Search for the cell housing the specified text and yield its [x, y] center coordinate. 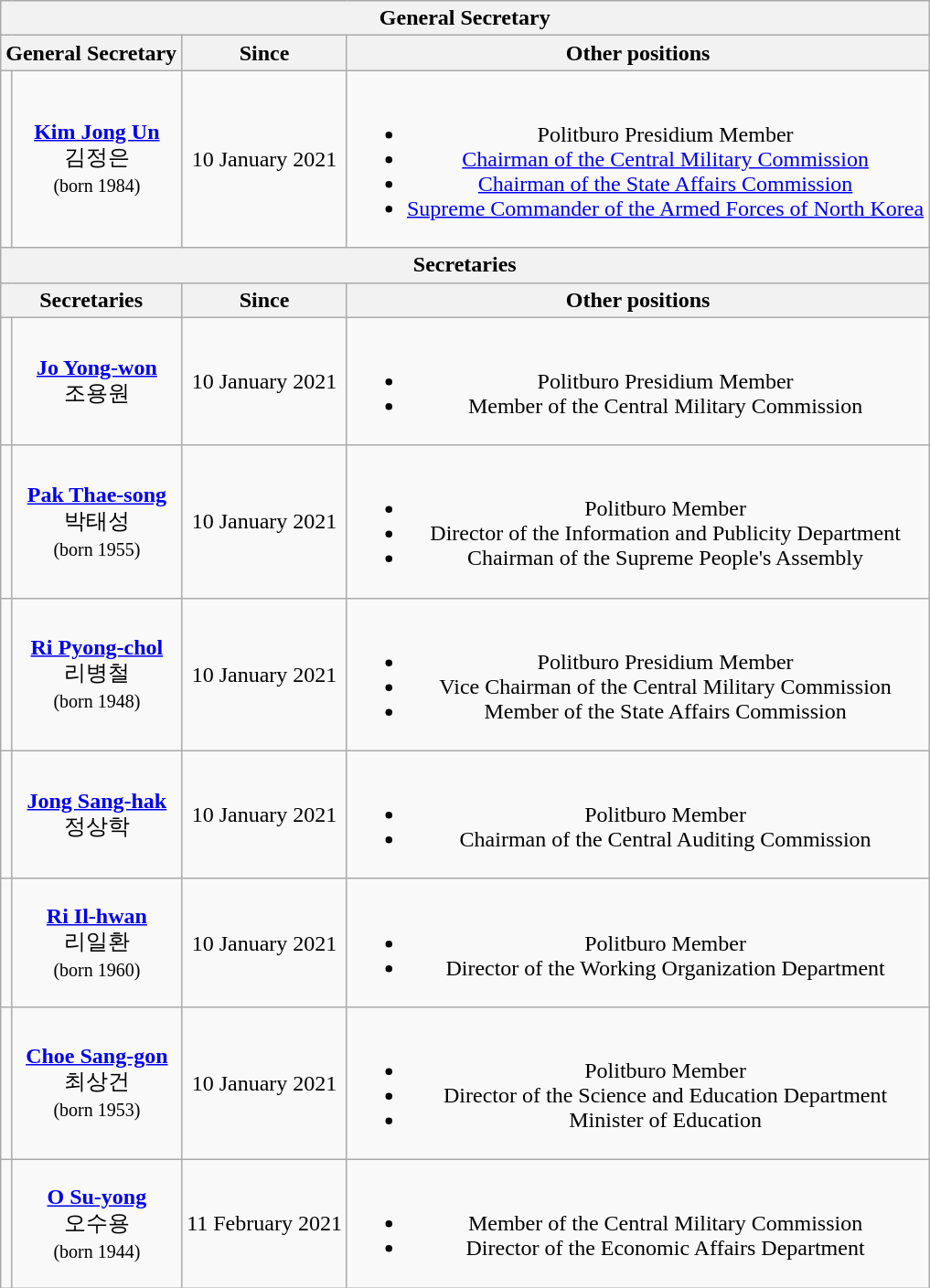
Member of the Central Military CommissionDirector of the Economic Affairs Department [637, 1223]
Politburo MemberDirector of the Information and Publicity DepartmentChairman of the Supreme People's Assembly [637, 521]
Politburo MemberChairman of the Central Auditing Commission [637, 814]
Jong Sang-hak정상학 [97, 814]
Kim Jong Un김정은(born 1984) [97, 159]
Pak Thae-song박태성(born 1955) [97, 521]
Politburo Presidium MemberMember of the Central Military Commission [637, 381]
Politburo MemberDirector of the Working Organization Department [637, 942]
O Su-yong오수용(born 1944) [97, 1223]
Choe Sang-gon최상건(born 1953) [97, 1082]
Jo Yong-won조용원 [97, 381]
Politburo Presidium MemberVice Chairman of the Central Military CommissionMember of the State Affairs Commission [637, 675]
Politburo MemberDirector of the Science and Education DepartmentMinister of Education [637, 1082]
11 February 2021 [265, 1223]
Ri Il-hwan리일환(born 1960) [97, 942]
Ri Pyong-chol리병철(born 1948) [97, 675]
